Identify which cell holds the provided text, then report its (x, y) central coordinate. 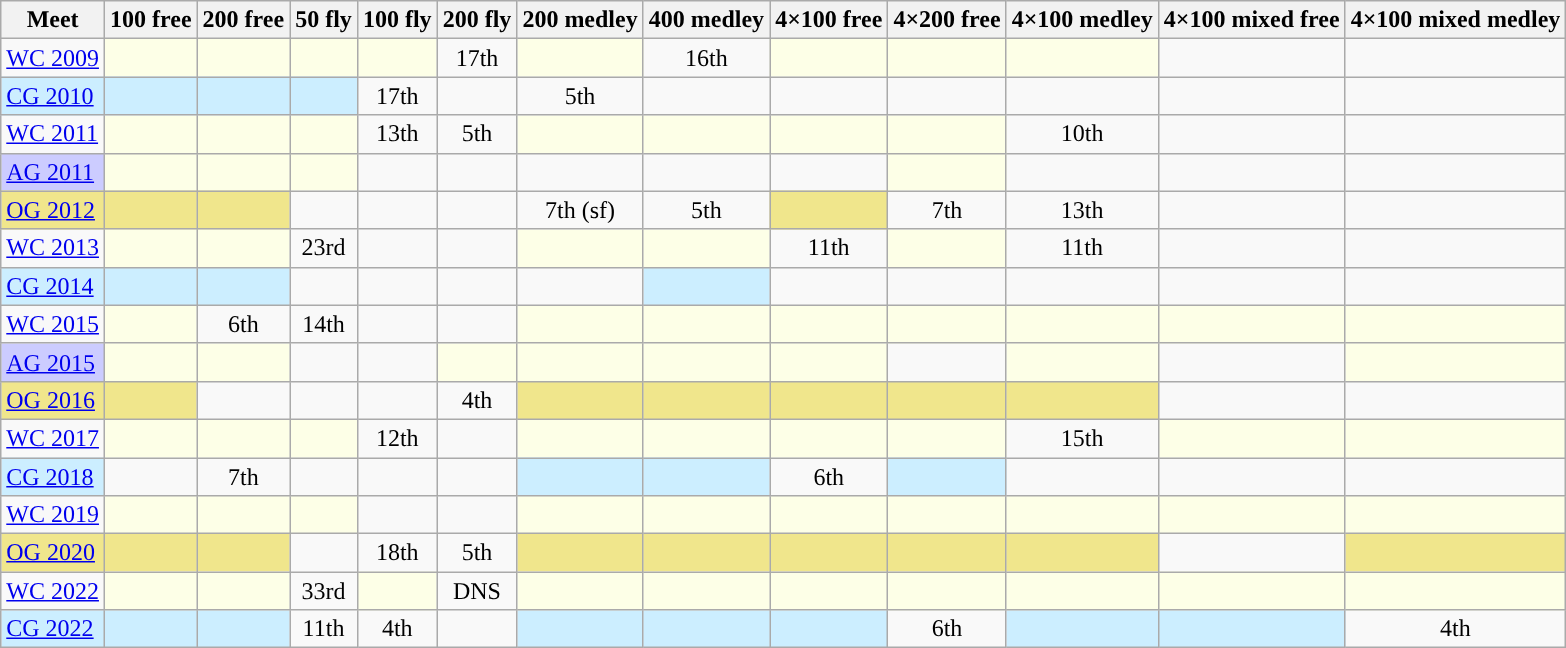
WC 2011 (53, 134)
4×100 mixed free (1252, 20)
OG 2012 (53, 210)
WC 2013 (53, 248)
15th (1082, 438)
18th (397, 553)
4×200 free (947, 20)
33rd (324, 591)
CG 2022 (53, 629)
DNS (477, 591)
200 medley (580, 20)
WC 2015 (53, 324)
14th (324, 324)
AG 2015 (53, 362)
AG 2011 (53, 172)
WC 2022 (53, 591)
CG 2010 (53, 96)
400 medley (706, 20)
100 fly (397, 20)
OG 2016 (53, 400)
WC 2017 (53, 438)
4×100 free (829, 20)
WC 2009 (53, 58)
16th (706, 58)
WC 2019 (53, 515)
12th (397, 438)
7th (sf) (580, 210)
23rd (324, 248)
4×100 medley (1082, 20)
CG 2014 (53, 286)
10th (1082, 134)
CG 2018 (53, 477)
Meet (53, 20)
100 free (150, 20)
50 fly (324, 20)
4×100 mixed medley (1456, 20)
200 free (244, 20)
OG 2020 (53, 553)
200 fly (477, 20)
